Output the (x, y) coordinate of the center of the cell containing the given text.  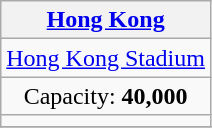
Hong Kong Stadium (106, 58)
Hong Kong (106, 20)
Capacity: 40,000 (106, 96)
